Return the [X, Y] coordinate for the center point of the cell that contains the specified text.  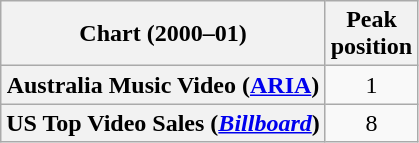
8 [371, 123]
Australia Music Video (ARIA) [163, 85]
Peakposition [371, 34]
Chart (2000–01) [163, 34]
1 [371, 85]
US Top Video Sales (Billboard) [163, 123]
